Locate the cell with the specified text and output its [x, y] center coordinate. 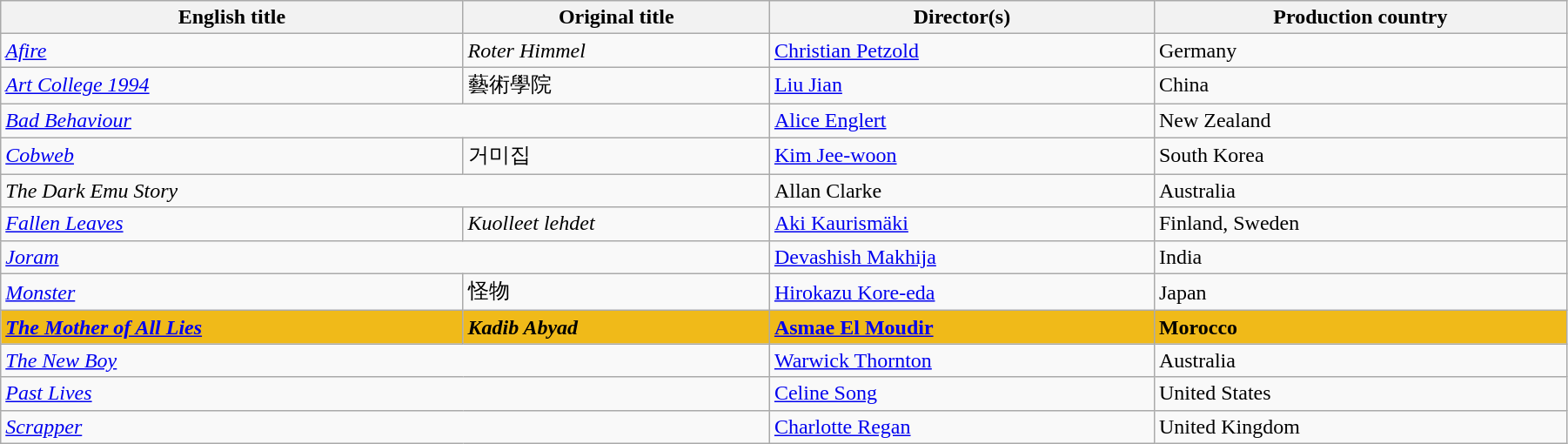
Christian Petzold [962, 50]
Director(s) [962, 17]
Fallen Leaves [231, 224]
Hirokazu Kore-eda [962, 293]
Bad Behaviour [385, 120]
English title [231, 17]
Kuolleet lehdet [616, 224]
The Mother of All Lies [231, 327]
Kim Jee-woon [962, 157]
거미집 [616, 157]
South Korea [1360, 157]
Allan Clarke [962, 191]
Roter Himmel [616, 50]
Warwick Thornton [962, 360]
Monster [231, 293]
Past Lives [385, 394]
Celine Song [962, 394]
Aki Kaurismäki [962, 224]
Devashish Makhija [962, 257]
Morocco [1360, 327]
India [1360, 257]
藝術學院 [616, 85]
Asmae El Moudir [962, 327]
China [1360, 85]
Afire [231, 50]
United States [1360, 394]
Cobweb [231, 157]
The New Boy [385, 360]
Alice Englert [962, 120]
Joram [385, 257]
Finland, Sweden [1360, 224]
The Dark Emu Story [385, 191]
Art College 1994 [231, 85]
Liu Jian [962, 85]
United Kingdom [1360, 427]
Germany [1360, 50]
怪物 [616, 293]
Charlotte Regan [962, 427]
New Zealand [1360, 120]
Scrapper [385, 427]
Original title [616, 17]
Production country [1360, 17]
Japan [1360, 293]
Kadib Abyad [616, 327]
